Extract the [X, Y] coordinate from the center of the cell holding the provided text.  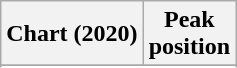
Peakposition [189, 34]
Chart (2020) [72, 34]
